Determine the [x, y] coordinate at the center of the cell enclosing the given text.  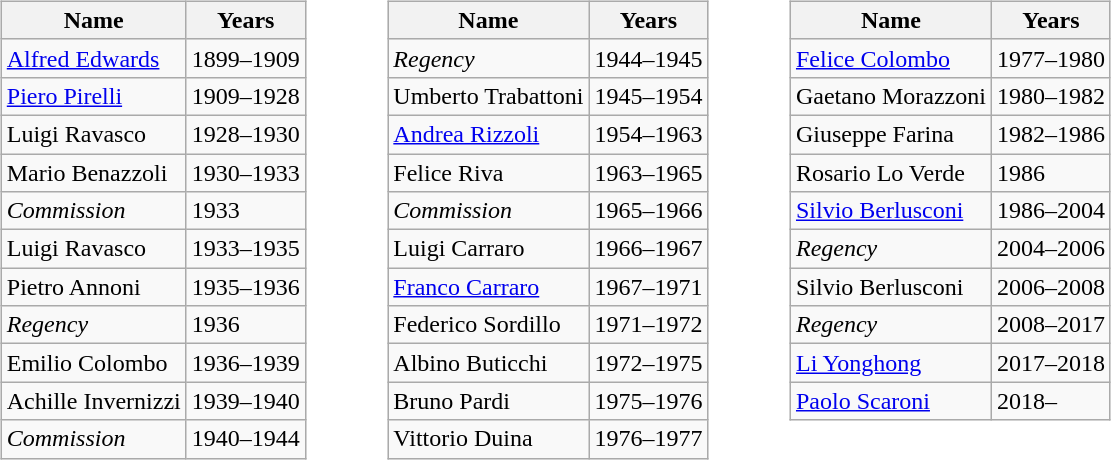
Emilio Colombo [94, 363]
Albino Buticchi [488, 363]
Andrea Rizzoli [488, 134]
Felice Riva [488, 173]
Umberto Trabattoni [488, 96]
Giuseppe Farina [890, 134]
1954–1963 [648, 134]
1965–1966 [648, 211]
2018– [1050, 401]
1976–1977 [648, 439]
1940–1944 [246, 439]
Federico Sordillo [488, 325]
Rosario Lo Verde [890, 173]
1982–1986 [1050, 134]
1986 [1050, 173]
Bruno Pardi [488, 401]
Felice Colombo [890, 58]
1933–1935 [246, 249]
1986–2004 [1050, 211]
Luigi Carraro [488, 249]
1972–1975 [648, 363]
Pietro Annoni [94, 287]
1928–1930 [246, 134]
1936–1939 [246, 363]
2008–2017 [1050, 325]
Franco Carraro [488, 287]
Li Yonghong [890, 363]
1909–1928 [246, 96]
Gaetano Morazzoni [890, 96]
Mario Benazzoli [94, 173]
Alfred Edwards [94, 58]
1944–1945 [648, 58]
1975–1976 [648, 401]
1939–1940 [246, 401]
Vittorio Duina [488, 439]
1980–1982 [1050, 96]
1966–1967 [648, 249]
Piero Pirelli [94, 96]
Achille Invernizzi [94, 401]
1945–1954 [648, 96]
1977–1980 [1050, 58]
Paolo Scaroni [890, 401]
1930–1933 [246, 173]
1899–1909 [246, 58]
2004–2006 [1050, 249]
1936 [246, 325]
2006–2008 [1050, 287]
1971–1972 [648, 325]
1963–1965 [648, 173]
1933 [246, 211]
1935–1936 [246, 287]
1967–1971 [648, 287]
2017–2018 [1050, 363]
